Provide the [X, Y] coordinate of the cell's center where the given text is located.  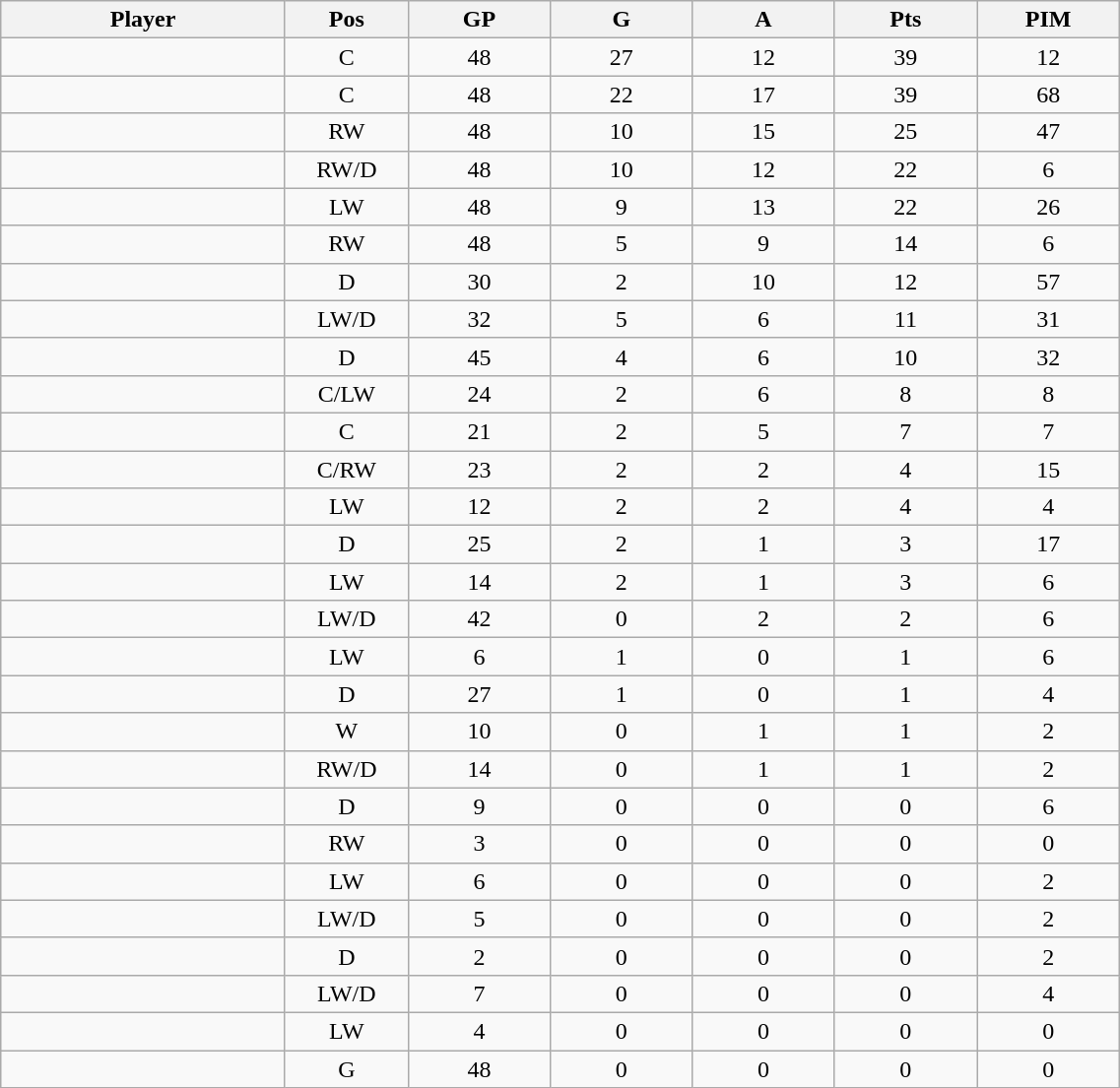
GP [479, 20]
47 [1048, 132]
PIM [1048, 20]
Player [144, 20]
45 [479, 356]
31 [1048, 319]
C/RW [347, 470]
68 [1048, 95]
A [763, 20]
Pos [347, 20]
23 [479, 470]
30 [479, 282]
11 [905, 319]
26 [1048, 207]
57 [1048, 282]
W [347, 732]
Pts [905, 20]
C/LW [347, 394]
21 [479, 431]
24 [479, 394]
42 [479, 619]
13 [763, 207]
